From the cell containing the given text, extract its center point as (x, y) coordinate. 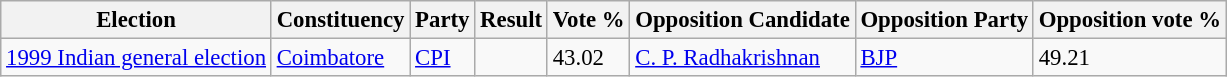
Constituency (340, 20)
49.21 (1130, 58)
1999 Indian general election (136, 58)
Vote % (588, 20)
Opposition vote % (1130, 20)
Party (442, 20)
C. P. Radhakrishnan (742, 58)
CPI (442, 58)
Coimbatore (340, 58)
Election (136, 20)
Opposition Party (944, 20)
BJP (944, 58)
43.02 (588, 58)
Opposition Candidate (742, 20)
Result (512, 20)
